Return the (x, y) coordinate for the center point of the cell that contains the specified text.  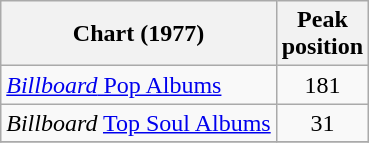
Billboard Pop Albums (138, 85)
181 (322, 85)
Chart (1977) (138, 34)
31 (322, 123)
Billboard Top Soul Albums (138, 123)
Peakposition (322, 34)
